Search for the cell housing the specified text and yield its [x, y] center coordinate. 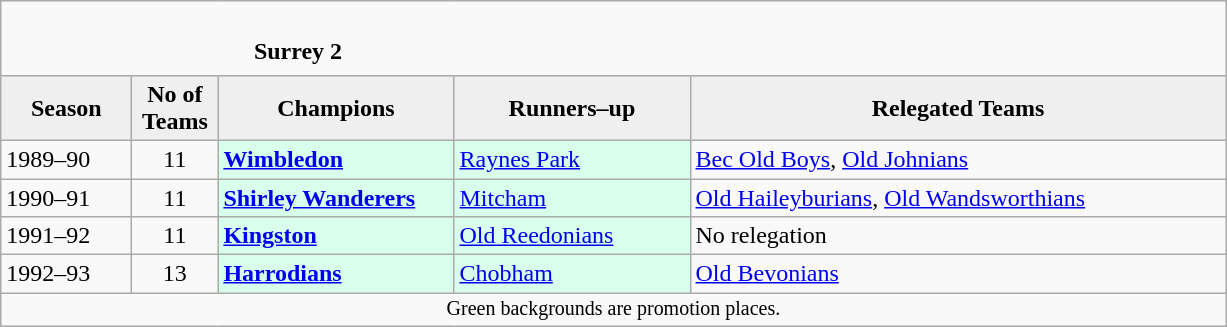
Old Bevonians [958, 274]
Raynes Park [572, 159]
Season [66, 108]
1989–90 [66, 159]
Runners–up [572, 108]
Mitcham [572, 197]
Old Reedonians [572, 236]
Chobham [572, 274]
Harrodians [336, 274]
Champions [336, 108]
Bec Old Boys, Old Johnians [958, 159]
No relegation [958, 236]
Kingston [336, 236]
Wimbledon [336, 159]
Green backgrounds are promotion places. [614, 310]
1992–93 [66, 274]
Old Haileyburians, Old Wandsworthians [958, 197]
13 [175, 274]
Relegated Teams [958, 108]
1991–92 [66, 236]
No of Teams [175, 108]
Shirley Wanderers [336, 197]
1990–91 [66, 197]
